Find where the given text appears and provide that cell's center as [X, Y] coordinate. 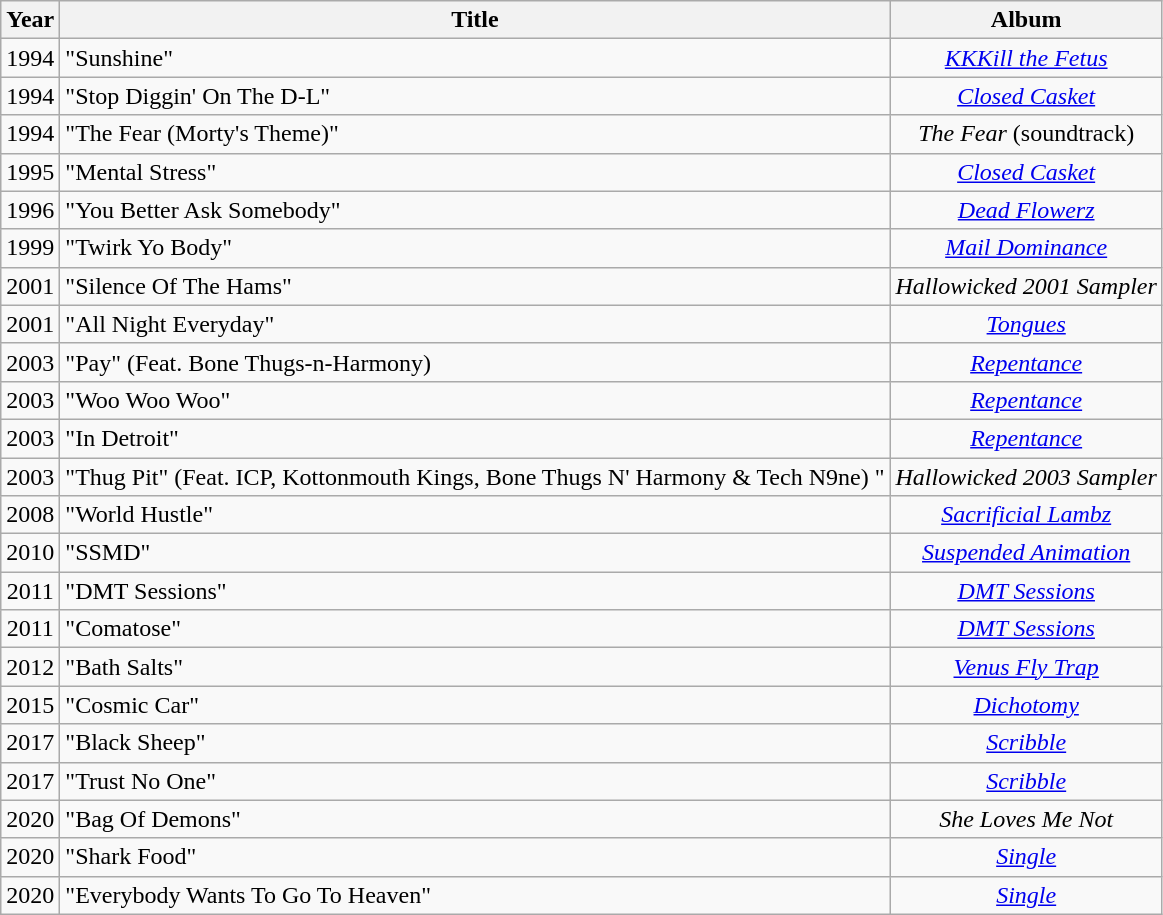
"Bath Salts" [475, 667]
"Bag Of Demons" [475, 819]
"DMT Sessions" [475, 591]
2012 [30, 667]
Year [30, 20]
2015 [30, 705]
Suspended Animation [1026, 553]
Album [1026, 20]
"SSMD" [475, 553]
"Woo Woo Woo" [475, 400]
Hallowicked 2001 Sampler [1026, 286]
Title [475, 20]
Venus Fly Trap [1026, 667]
Hallowicked 2003 Sampler [1026, 477]
KKKill the Fetus [1026, 58]
The Fear (soundtrack) [1026, 134]
"Comatose" [475, 629]
"You Better Ask Somebody" [475, 210]
"Stop Diggin' On The D-L" [475, 96]
Dead Flowerz [1026, 210]
"Silence Of The Hams" [475, 286]
Dichotomy [1026, 705]
"Black Sheep" [475, 743]
"Everybody Wants To Go To Heaven" [475, 895]
2008 [30, 515]
2010 [30, 553]
"All Night Everyday" [475, 324]
1999 [30, 248]
Mail Dominance [1026, 248]
"Shark Food" [475, 857]
"Sunshine" [475, 58]
Sacrificial Lambz [1026, 515]
"Twirk Yo Body" [475, 248]
Tongues [1026, 324]
"World Hustle" [475, 515]
"Trust No One" [475, 781]
"Thug Pit" (Feat. ICP, Kottonmouth Kings, Bone Thugs N' Harmony & Tech N9ne) " [475, 477]
1996 [30, 210]
She Loves Me Not [1026, 819]
"The Fear (Morty's Theme)" [475, 134]
"Mental Stress" [475, 172]
"In Detroit" [475, 438]
"Cosmic Car" [475, 705]
"Pay" (Feat. Bone Thugs-n-Harmony) [475, 362]
1995 [30, 172]
